Output the (X, Y) coordinate of the center of the cell containing the given text.  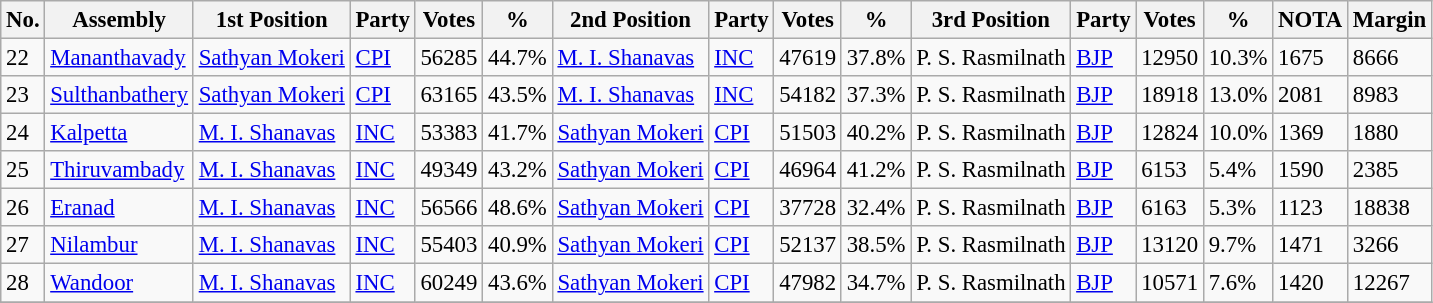
44.7% (518, 58)
56566 (449, 208)
13.0% (1238, 95)
2385 (1390, 170)
40.2% (876, 133)
9.7% (1238, 245)
37.3% (876, 95)
23 (23, 95)
12950 (1170, 58)
Kalpetta (120, 133)
54182 (808, 95)
47619 (808, 58)
NOTA (1310, 20)
5.3% (1238, 208)
43.2% (518, 170)
2nd Position (630, 20)
1369 (1310, 133)
51503 (808, 133)
2081 (1310, 95)
37.8% (876, 58)
12824 (1170, 133)
12267 (1390, 283)
1675 (1310, 58)
37728 (808, 208)
6163 (1170, 208)
26 (23, 208)
3266 (1390, 245)
8983 (1390, 95)
18838 (1390, 208)
63165 (449, 95)
1590 (1310, 170)
43.5% (518, 95)
1471 (1310, 245)
10571 (1170, 283)
Margin (1390, 20)
22 (23, 58)
1420 (1310, 283)
Thiruvambady (120, 170)
27 (23, 245)
10.0% (1238, 133)
43.6% (518, 283)
46964 (808, 170)
10.3% (1238, 58)
Eranad (120, 208)
60249 (449, 283)
8666 (1390, 58)
55403 (449, 245)
Assembly (120, 20)
5.4% (1238, 170)
7.6% (1238, 283)
Sulthanbathery (120, 95)
18918 (1170, 95)
6153 (1170, 170)
1880 (1390, 133)
47982 (808, 283)
1st Position (272, 20)
Wandoor (120, 283)
48.6% (518, 208)
49349 (449, 170)
41.7% (518, 133)
13120 (1170, 245)
34.7% (876, 283)
No. (23, 20)
Nilambur (120, 245)
25 (23, 170)
Mananthavady (120, 58)
52137 (808, 245)
3rd Position (991, 20)
53383 (449, 133)
56285 (449, 58)
40.9% (518, 245)
41.2% (876, 170)
24 (23, 133)
1123 (1310, 208)
28 (23, 283)
32.4% (876, 208)
38.5% (876, 245)
